From the cell containing the given text, extract its center point as (X, Y) coordinate. 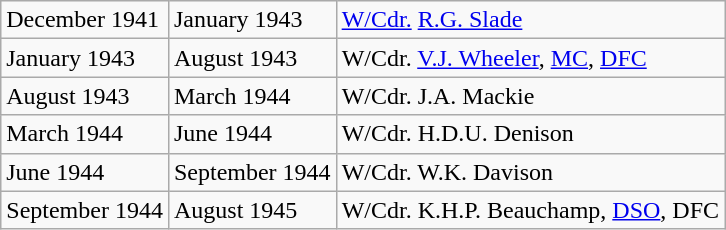
W/Cdr. W.K. Davison (530, 172)
W/Cdr. K.H.P. Beauchamp, DSO, DFC (530, 210)
W/Cdr. H.D.U. Denison (530, 134)
W/Cdr. R.G. Slade (530, 20)
December 1941 (85, 20)
August 1945 (252, 210)
W/Cdr. V.J. Wheeler, MC, DFC (530, 58)
W/Cdr. J.A. Mackie (530, 96)
